Pinpoint the cell where the given text exists, returning its (X, Y) midpoint coordinate. 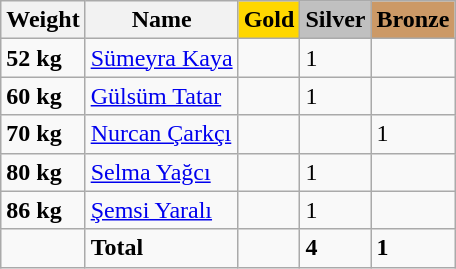
86 kg (43, 210)
60 kg (43, 96)
Silver (336, 20)
52 kg (43, 58)
Bronze (413, 20)
Name (162, 20)
Sümeyra Kaya (162, 58)
Şemsi Yaralı (162, 210)
80 kg (43, 172)
Gülsüm Tatar (162, 96)
Gold (269, 20)
70 kg (43, 134)
Nurcan Çarkçı (162, 134)
4 (336, 248)
Selma Yağcı (162, 172)
Weight (43, 20)
Total (162, 248)
